Return the (X, Y) coordinate for the center point of the cell that contains the specified text.  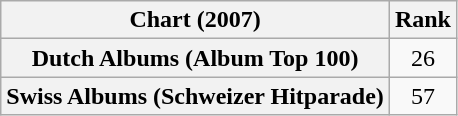
26 (422, 58)
Dutch Albums (Album Top 100) (196, 58)
57 (422, 96)
Swiss Albums (Schweizer Hitparade) (196, 96)
Rank (422, 20)
Chart (2007) (196, 20)
